Return the (x, y) coordinate for the center point of the cell that contains the specified text.  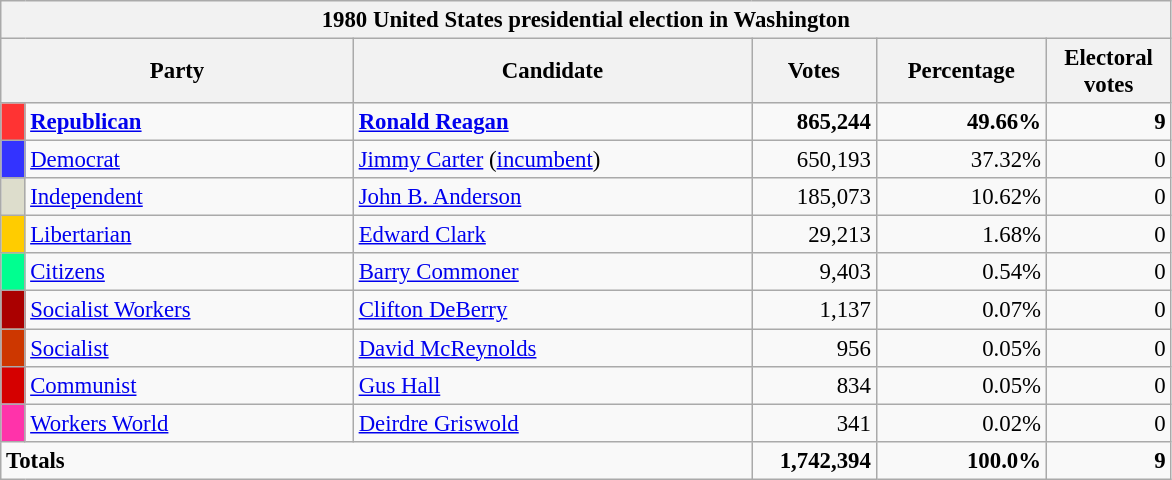
Socialist (189, 348)
29,213 (814, 235)
865,244 (814, 122)
Democrat (189, 160)
49.66% (961, 122)
10.62% (961, 197)
Deirdre Griswold (552, 423)
0.54% (961, 273)
185,073 (814, 197)
100.0% (961, 460)
0.07% (961, 310)
0.02% (961, 423)
Votes (814, 72)
Republican (189, 122)
Citizens (189, 273)
1980 United States presidential election in Washington (586, 20)
Jimmy Carter (incumbent) (552, 160)
Party (178, 72)
1,742,394 (814, 460)
37.32% (961, 160)
John B. Anderson (552, 197)
Libertarian (189, 235)
9,403 (814, 273)
1,137 (814, 310)
Percentage (961, 72)
956 (814, 348)
Candidate (552, 72)
Socialist Workers (189, 310)
650,193 (814, 160)
Workers World (189, 423)
Barry Commoner (552, 273)
Totals (376, 460)
Gus Hall (552, 385)
Ronald Reagan (552, 122)
Clifton DeBerry (552, 310)
Communist (189, 385)
834 (814, 385)
Electoral votes (1108, 72)
341 (814, 423)
1.68% (961, 235)
David McReynolds (552, 348)
Edward Clark (552, 235)
Independent (189, 197)
